Identify which cell holds the provided text, then report its [x, y] central coordinate. 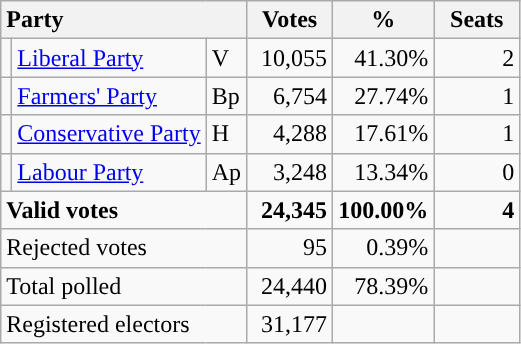
41.30% [384, 58]
Bp [226, 96]
Liberal Party [109, 58]
0.39% [384, 248]
Seats [477, 20]
Party [124, 20]
24,440 [290, 286]
100.00% [384, 210]
4,288 [290, 134]
Farmers' Party [109, 96]
78.39% [384, 286]
Ap [226, 172]
Rejected votes [124, 248]
13.34% [384, 172]
6,754 [290, 96]
24,345 [290, 210]
95 [290, 248]
2 [477, 58]
27.74% [384, 96]
4 [477, 210]
Labour Party [109, 172]
31,177 [290, 324]
% [384, 20]
V [226, 58]
3,248 [290, 172]
Total polled [124, 286]
0 [477, 172]
10,055 [290, 58]
H [226, 134]
Votes [290, 20]
Registered electors [124, 324]
Valid votes [124, 210]
17.61% [384, 134]
Conservative Party [109, 134]
